Scan for the cell matching the given text and deliver its (x, y) coordinate at center. 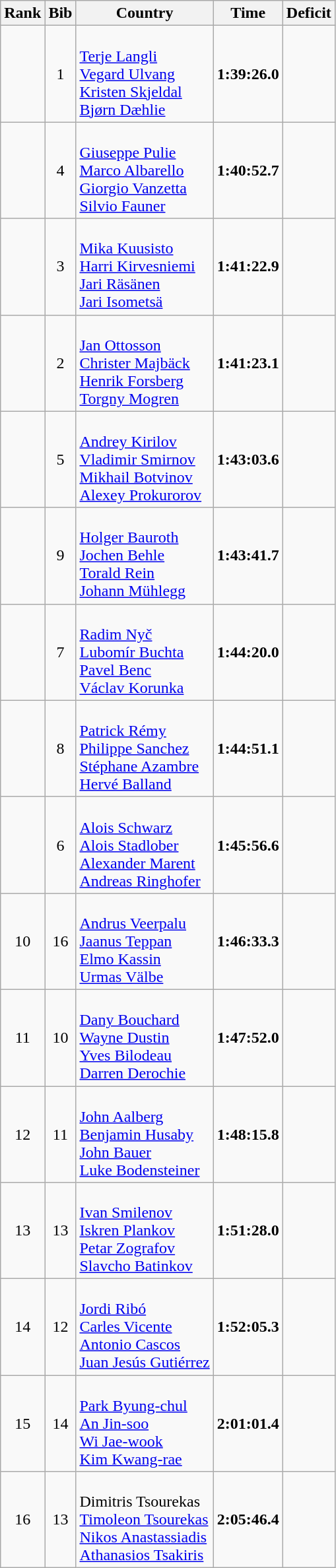
1:44:51.1 (248, 748)
Dimitris TsourekasTimoleon TsourekasNikos AnastassiadisAthanasios Tsakiris (145, 1520)
15 (22, 1423)
1:39:26.0 (248, 74)
Bib (61, 13)
Terje LangliVegard Ulvang Kristen SkjeldalBjørn Dæhlie (145, 74)
Holger BaurothJochen BehleTorald ReinJohann Mühlegg (145, 556)
1:44:20.0 (248, 652)
Dany BouchardWayne DustinYves BilodeauDarren Derochie (145, 1037)
1:46:33.3 (248, 941)
Giuseppe PulieMarco AlbarelloGiorgio VanzettaSilvio Fauner (145, 170)
Country (145, 13)
Patrick RémyPhilippe SanchezStéphane AzambreHervé Balland (145, 748)
John AalbergBenjamin HusabyJohn BauerLuke Bodensteiner (145, 1134)
Andrus VeerpaluJaanus TeppanElmo KassinUrmas Välbe (145, 941)
Jordi RibóCarles VicenteAntonio CascosJuan Jesús Gutiérrez (145, 1327)
1 (61, 74)
1:45:56.6 (248, 845)
2:01:01.4 (248, 1423)
7 (61, 652)
1:48:15.8 (248, 1134)
4 (61, 170)
Rank (22, 13)
Mika Kuusisto Harri KirvesniemiJari RäsänenJari Isometsä (145, 267)
1:47:52.0 (248, 1037)
8 (61, 748)
2 (61, 363)
Park Byung-chulAn Jin-sooWi Jae-wookKim Kwang-rae (145, 1423)
3 (61, 267)
1:52:05.3 (248, 1327)
6 (61, 845)
1:41:23.1 (248, 363)
Ivan SmilenovIskren PlankovPetar ZografovSlavcho Batinkov (145, 1231)
1:40:52.7 (248, 170)
1:43:41.7 (248, 556)
2:05:46.4 (248, 1520)
9 (61, 556)
1:43:03.6 (248, 459)
Jan OttossonChrister MajbäckHenrik ForsbergTorgny Mogren (145, 363)
Andrey KirilovVladimir SmirnovMikhail BotvinovAlexey Prokurorov (145, 459)
Radim NyčLubomír BuchtaPavel BencVáclav Korunka (145, 652)
Deficit (309, 13)
Alois SchwarzAlois StadloberAlexander MarentAndreas Ringhofer (145, 845)
Time (248, 13)
5 (61, 459)
1:51:28.0 (248, 1231)
1:41:22.9 (248, 267)
